Detect which cell encompasses the target text, then output its (x, y) center coordinate. 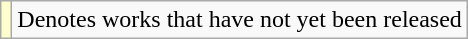
Denotes works that have not yet been released (240, 20)
